For the text-containing cell, return its midpoint in (X, Y) coordinate format. 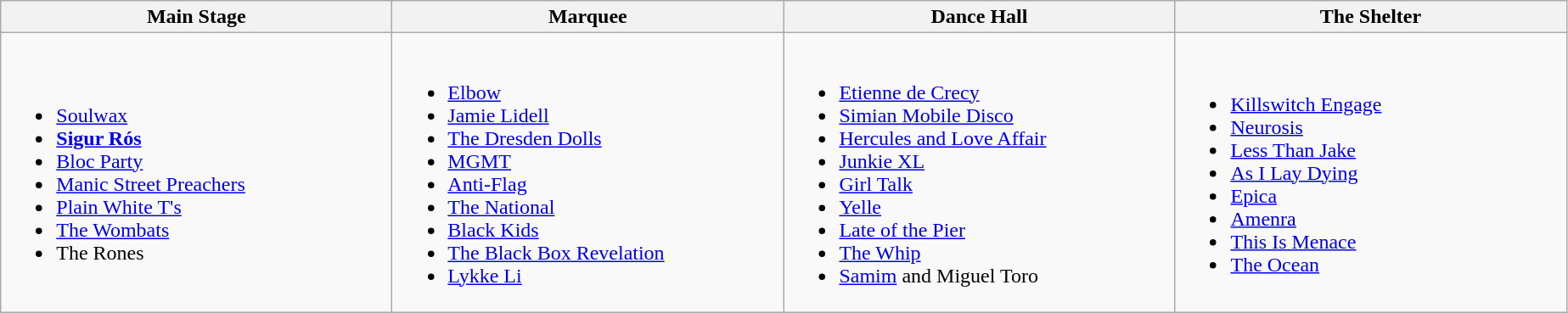
ElbowJamie LidellThe Dresden DollsMGMTAnti-FlagThe NationalBlack KidsThe Black Box RevelationLykke Li (587, 173)
The Shelter (1370, 17)
SoulwaxSigur RósBloc PartyManic Street PreachersPlain White T'sThe WombatsThe Rones (197, 173)
Marquee (587, 17)
Killswitch EngageNeurosisLess Than JakeAs I Lay DyingEpicaAmenraThis Is MenaceThe Ocean (1370, 173)
Etienne de CrecySimian Mobile DiscoHercules and Love AffairJunkie XLGirl TalkYelleLate of the PierThe WhipSamim and Miguel Toro (980, 173)
Dance Hall (980, 17)
Main Stage (197, 17)
